Return (X, Y) of the center of cell containing provided text 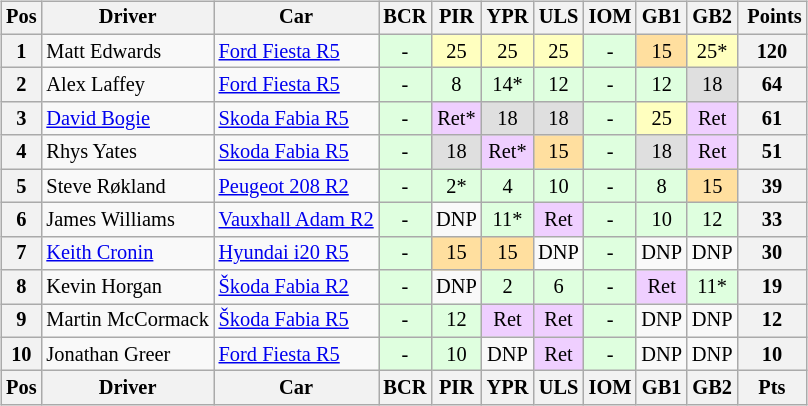
30 (772, 253)
3 (21, 119)
Steve Røkland (127, 186)
25* (712, 51)
14* (508, 85)
Vauxhall Adam R2 (296, 220)
1 (21, 51)
Rhys Yates (127, 152)
Peugeot 208 R2 (296, 186)
19 (772, 287)
David Bogie (127, 119)
51 (772, 152)
Škoda Fabia R5 (296, 321)
5 (21, 186)
Points (772, 18)
Alex Laffey (127, 85)
Martin McCormack (127, 321)
Škoda Fabia R2 (296, 287)
Kevin Horgan (127, 287)
7 (21, 253)
120 (772, 51)
Hyundai i20 R5 (296, 253)
Keith Cronin (127, 253)
James Williams (127, 220)
9 (21, 321)
39 (772, 186)
Jonathan Greer (127, 354)
2* (456, 186)
33 (772, 220)
Pts (772, 388)
64 (772, 85)
61 (772, 119)
Matt Edwards (127, 51)
